For the text-containing cell, return its midpoint in [x, y] coordinate format. 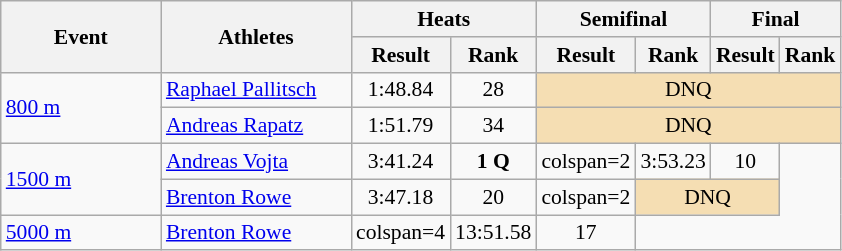
3:41.24 [400, 162]
Andreas Rapatz [256, 126]
3:47.18 [400, 197]
5000 m [81, 233]
28 [493, 90]
1 Q [493, 162]
1:48.84 [400, 90]
colspan=4 [400, 233]
Heats [444, 19]
17 [586, 233]
13:51.58 [493, 233]
3:53.23 [672, 162]
Event [81, 36]
1:51.79 [400, 126]
20 [493, 197]
Andreas Vojta [256, 162]
Raphael Pallitsch [256, 90]
34 [493, 126]
Final [776, 19]
1500 m [81, 180]
Athletes [256, 36]
Semifinal [624, 19]
10 [746, 162]
800 m [81, 108]
